Find where the given text appears and provide that cell's center as [x, y] coordinate. 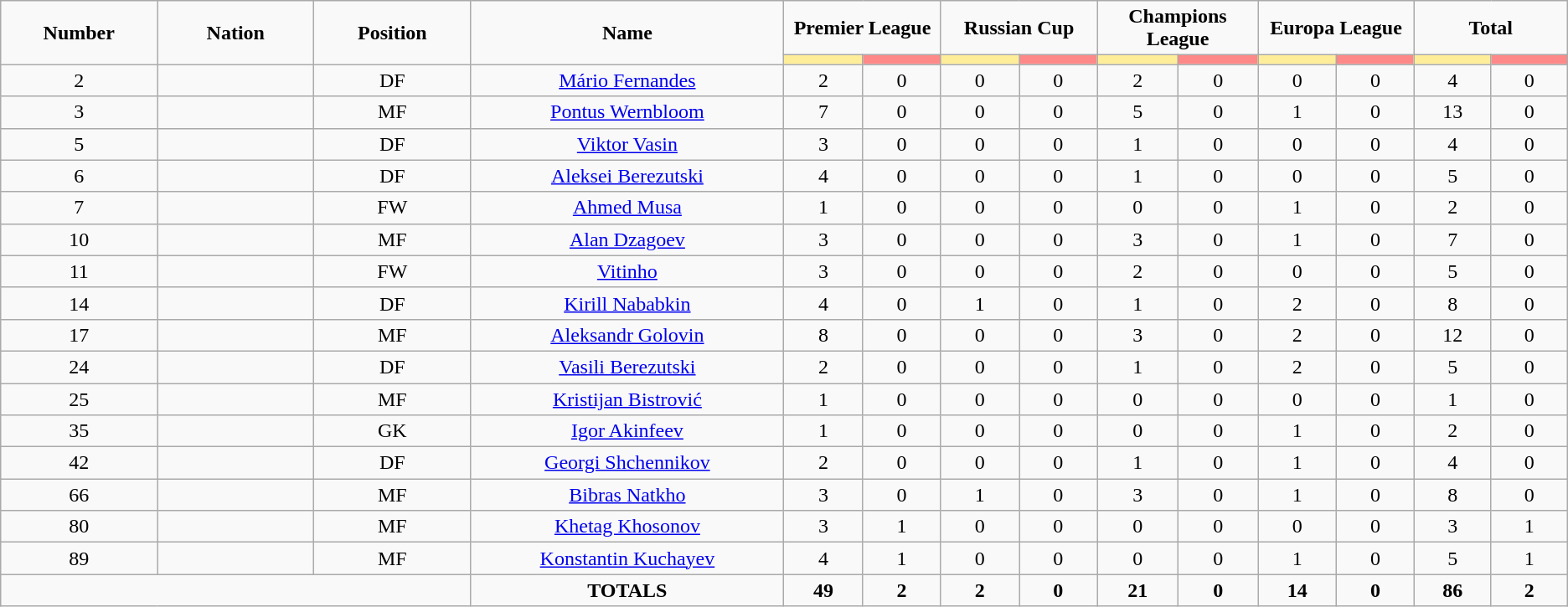
Europa League [1336, 28]
10 [79, 239]
Champions League [1178, 28]
Name [627, 33]
TOTALS [627, 590]
Pontus Wernbloom [627, 112]
49 [823, 590]
21 [1137, 590]
Mário Fernandes [627, 80]
Georgi Shchennikov [627, 463]
Konstantin Kuchayev [627, 558]
86 [1452, 590]
Vasili Berezutski [627, 367]
17 [79, 335]
Khetag Khosonov [627, 527]
Aleksandr Golovin [627, 335]
Nation [236, 33]
Bibras Natkho [627, 495]
25 [79, 399]
12 [1452, 335]
Number [79, 33]
24 [79, 367]
35 [79, 431]
Aleksei Berezutski [627, 176]
Viktor Vasin [627, 144]
Premier League [863, 28]
80 [79, 527]
Position [392, 33]
89 [79, 558]
Igor Akinfeev [627, 431]
GK [392, 431]
Kirill Nababkin [627, 303]
Kristijan Bistrović [627, 399]
42 [79, 463]
Alan Dzagoev [627, 239]
Russian Cup [1019, 28]
Ahmed Musa [627, 208]
13 [1452, 112]
66 [79, 495]
11 [79, 271]
Total [1491, 28]
Vitinho [627, 271]
6 [79, 176]
